Identify which cell holds the provided text, then report its (X, Y) central coordinate. 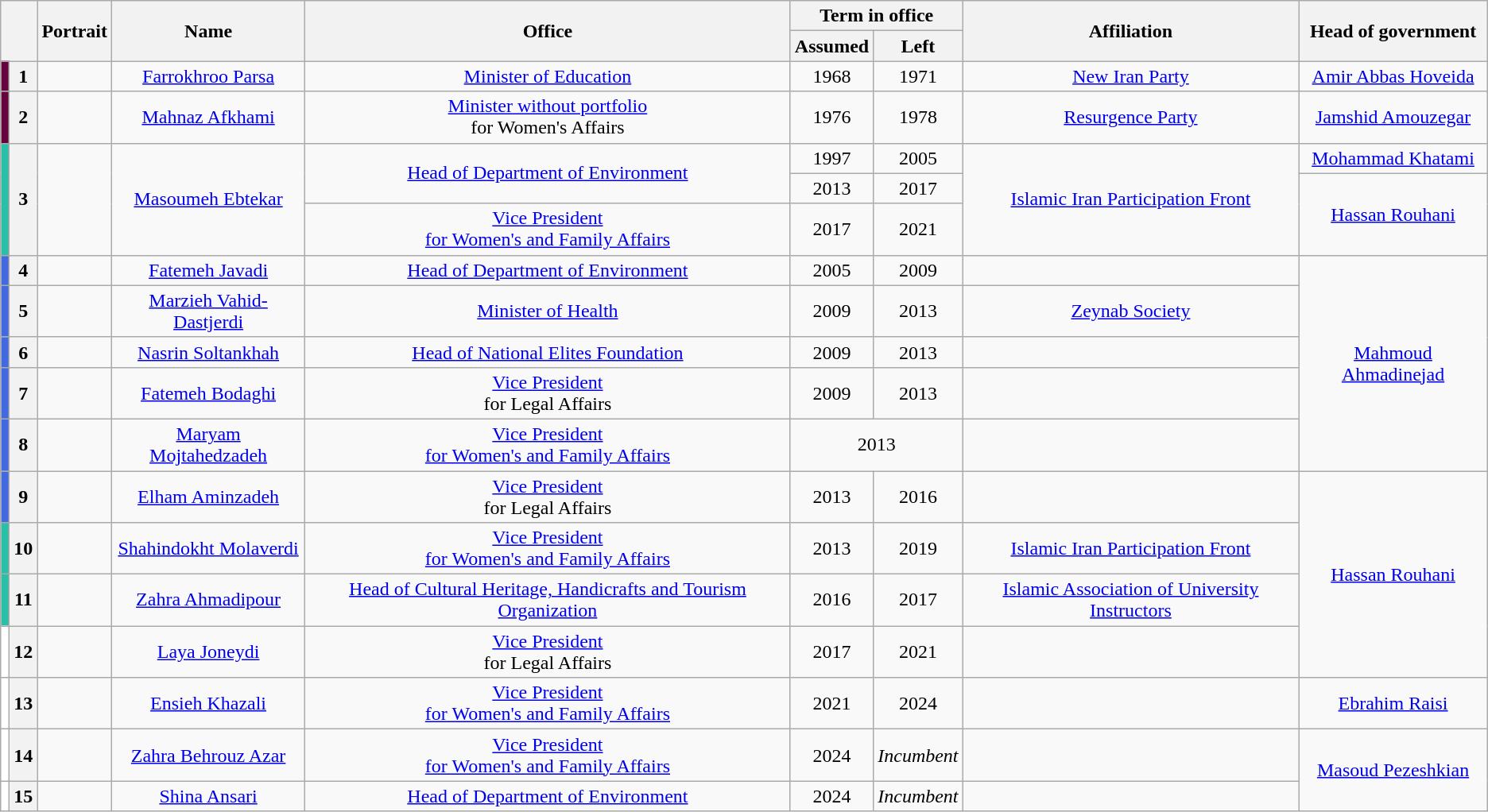
Assumed (831, 46)
Nasrin Soltankhah (208, 352)
Office (548, 31)
Jamshid Amouzegar (1393, 118)
Amir Abbas Hoveida (1393, 76)
Maryam Mojtahedzadeh (208, 445)
14 (24, 755)
Fatemeh Javadi (208, 270)
8 (24, 445)
1 (24, 76)
9 (24, 496)
Head of National Elites Foundation (548, 352)
Zahra Behrouz Azar (208, 755)
1997 (831, 158)
Name (208, 31)
Laya Joneydi (208, 652)
Shahindokht Molaverdi (208, 548)
2 (24, 118)
Fatemeh Bodaghi (208, 392)
Marzieh Vahid-Dastjerdi (208, 311)
10 (24, 548)
Affiliation (1130, 31)
4 (24, 270)
1976 (831, 118)
1968 (831, 76)
2019 (918, 548)
13 (24, 704)
Shina Ansari (208, 796)
Minister of Health (548, 311)
Minister of Education (548, 76)
Masoumeh Ebtekar (208, 199)
1978 (918, 118)
15 (24, 796)
5 (24, 311)
Mahmoud Ahmadinejad (1393, 362)
Term in office (876, 16)
Zahra Ahmadipour (208, 601)
Mohammad Khatami (1393, 158)
Portrait (75, 31)
6 (24, 352)
Zeynab Society (1130, 311)
Masoud Pezeshkian (1393, 771)
3 (24, 199)
Ebrahim Raisi (1393, 704)
Resurgence Party (1130, 118)
11 (24, 601)
Head of government (1393, 31)
Elham Aminzadeh (208, 496)
1971 (918, 76)
New Iran Party (1130, 76)
7 (24, 392)
Farrokhroo Parsa (208, 76)
12 (24, 652)
Ensieh Khazali (208, 704)
Minister without portfoliofor Women's Affairs (548, 118)
Mahnaz Afkhami (208, 118)
Islamic Association of University Instructors (1130, 601)
Left (918, 46)
Head of Cultural Heritage, Handicrafts and Tourism Organization (548, 601)
